Capture the cell that displays the provided text and extract its (X, Y) central coordinate. 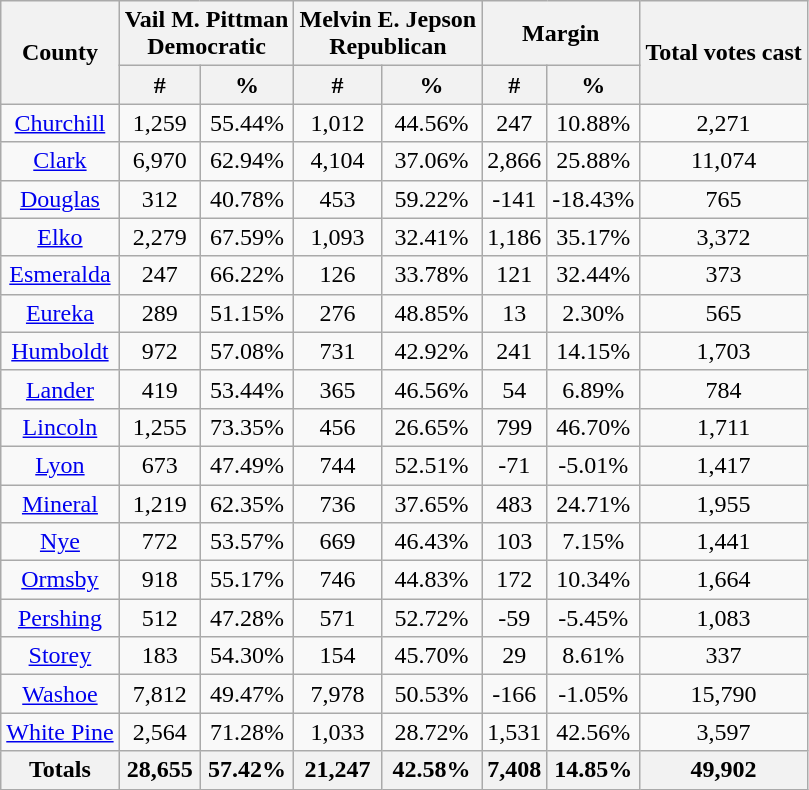
Eureka (60, 313)
121 (514, 275)
Pershing (60, 618)
13 (514, 313)
784 (724, 389)
14.85% (594, 770)
28.72% (432, 732)
Totals (60, 770)
1,259 (160, 123)
Esmeralda (60, 275)
2.30% (594, 313)
46.43% (432, 542)
373 (724, 275)
62.35% (247, 503)
33.78% (432, 275)
Melvin E. JepsonRepublican (388, 34)
White Pine (60, 732)
7,978 (338, 694)
67.59% (247, 237)
1,033 (338, 732)
49,902 (724, 770)
55.44% (247, 123)
337 (724, 656)
1,711 (724, 427)
456 (338, 427)
1,186 (514, 237)
918 (160, 580)
37.06% (432, 161)
365 (338, 389)
26.65% (432, 427)
55.17% (247, 580)
Lincoln (60, 427)
126 (338, 275)
Washoe (60, 694)
Lander (60, 389)
48.85% (432, 313)
673 (160, 465)
1,219 (160, 503)
44.83% (432, 580)
799 (514, 427)
46.70% (594, 427)
772 (160, 542)
Ormsby (60, 580)
53.57% (247, 542)
4,104 (338, 161)
47.49% (247, 465)
1,955 (724, 503)
1,012 (338, 123)
11,074 (724, 161)
571 (338, 618)
419 (160, 389)
172 (514, 580)
57.42% (247, 770)
1,083 (724, 618)
6.89% (594, 389)
512 (160, 618)
289 (160, 313)
Douglas (60, 199)
Mineral (60, 503)
Clark (60, 161)
731 (338, 351)
1,255 (160, 427)
52.51% (432, 465)
Margin (561, 34)
8.61% (594, 656)
45.70% (432, 656)
Churchill (60, 123)
1,664 (724, 580)
Humboldt (60, 351)
1,703 (724, 351)
669 (338, 542)
21,247 (338, 770)
7.15% (594, 542)
42.58% (432, 770)
2,271 (724, 123)
276 (338, 313)
744 (338, 465)
-166 (514, 694)
28,655 (160, 770)
32.41% (432, 237)
44.56% (432, 123)
47.28% (247, 618)
483 (514, 503)
25.88% (594, 161)
736 (338, 503)
1,093 (338, 237)
Lyon (60, 465)
-18.43% (594, 199)
54 (514, 389)
57.08% (247, 351)
County (60, 52)
7,812 (160, 694)
-141 (514, 199)
73.35% (247, 427)
10.34% (594, 580)
6,970 (160, 161)
46.56% (432, 389)
1,417 (724, 465)
15,790 (724, 694)
103 (514, 542)
37.65% (432, 503)
42.56% (594, 732)
3,597 (724, 732)
10.88% (594, 123)
51.15% (247, 313)
1,441 (724, 542)
2,866 (514, 161)
53.44% (247, 389)
Vail M. PittmanDemocratic (206, 34)
66.22% (247, 275)
972 (160, 351)
3,372 (724, 237)
183 (160, 656)
7,408 (514, 770)
2,564 (160, 732)
154 (338, 656)
50.53% (432, 694)
Total votes cast (724, 52)
42.92% (432, 351)
40.78% (247, 199)
-71 (514, 465)
59.22% (432, 199)
32.44% (594, 275)
Nye (60, 542)
-5.01% (594, 465)
49.47% (247, 694)
-5.45% (594, 618)
241 (514, 351)
Storey (60, 656)
312 (160, 199)
54.30% (247, 656)
71.28% (247, 732)
62.94% (247, 161)
453 (338, 199)
Elko (60, 237)
-1.05% (594, 694)
24.71% (594, 503)
565 (724, 313)
29 (514, 656)
-59 (514, 618)
14.15% (594, 351)
765 (724, 199)
2,279 (160, 237)
746 (338, 580)
1,531 (514, 732)
35.17% (594, 237)
52.72% (432, 618)
